For the text-containing cell, return its midpoint in (X, Y) coordinate format. 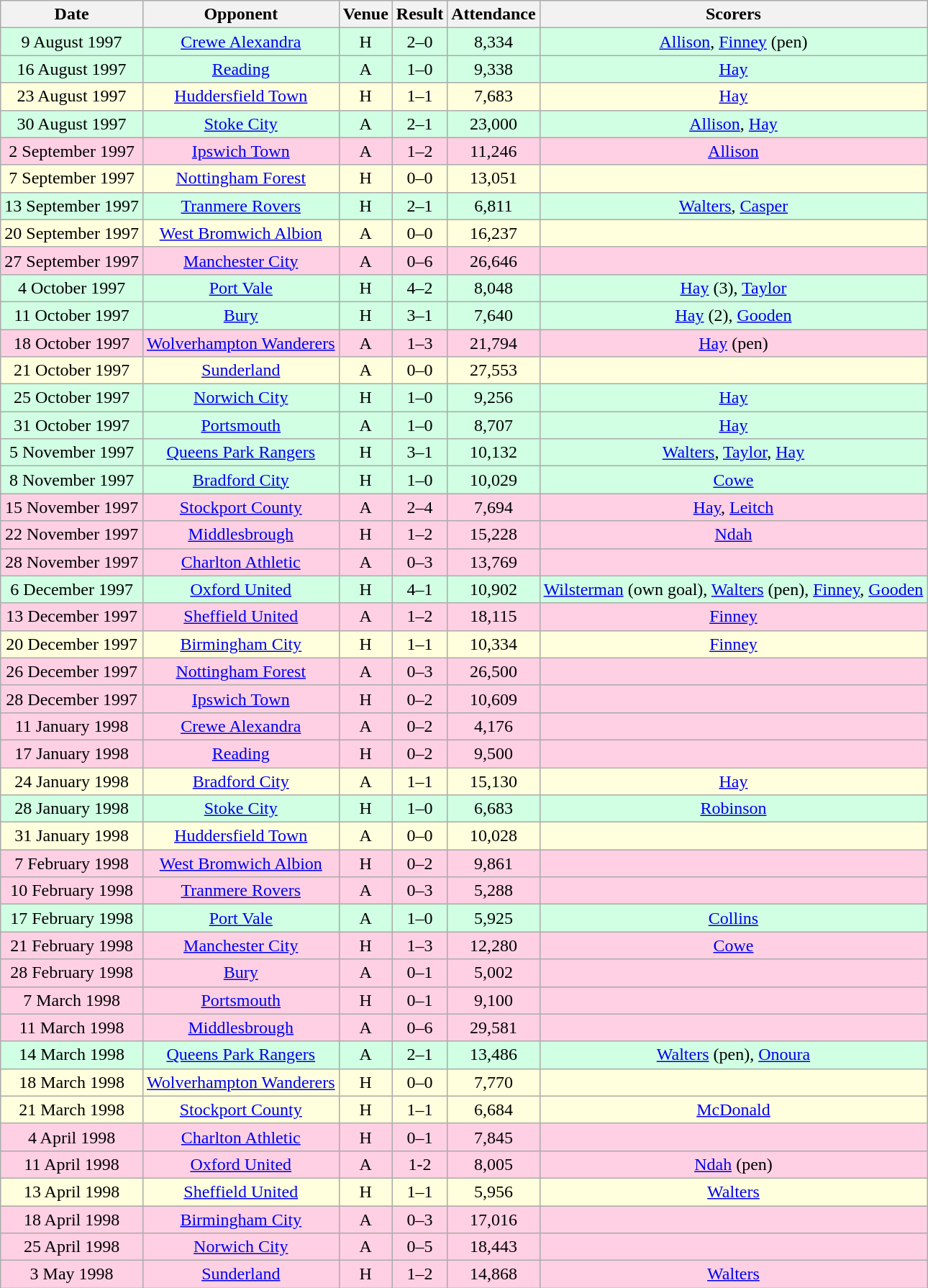
27 September 1997 (72, 260)
16,237 (493, 233)
Hay (pen) (734, 343)
5,288 (493, 891)
17,016 (493, 1220)
21 March 1998 (72, 1110)
9,256 (493, 398)
Allison, Finney (pen) (734, 42)
31 January 1998 (72, 836)
7,770 (493, 1082)
21 October 1997 (72, 371)
Hay (3), Taylor (734, 288)
18 April 1998 (72, 1220)
14,868 (493, 1274)
7,640 (493, 315)
2–4 (419, 507)
11 March 1998 (72, 1028)
21 February 1998 (72, 945)
22 November 1997 (72, 535)
11 April 1998 (72, 1164)
10,132 (493, 453)
23,000 (493, 124)
4 October 1997 (72, 288)
26,646 (493, 260)
6,811 (493, 206)
18 March 1998 (72, 1082)
28 December 1997 (72, 699)
28 January 1998 (72, 809)
4 April 1998 (72, 1137)
4,176 (493, 726)
25 April 1998 (72, 1247)
5,002 (493, 973)
1-2 (419, 1164)
23 August 1997 (72, 96)
18,443 (493, 1247)
Date (72, 14)
16 August 1997 (72, 69)
Allison, Hay (734, 124)
15,130 (493, 781)
10,334 (493, 644)
29,581 (493, 1028)
9,100 (493, 1000)
10 February 1998 (72, 891)
Ndah (pen) (734, 1164)
Opponent (240, 14)
Walters (pen), Onoura (734, 1055)
5,956 (493, 1192)
24 January 1998 (72, 781)
4–2 (419, 288)
6,683 (493, 809)
9,338 (493, 69)
Hay (2), Gooden (734, 315)
13,486 (493, 1055)
18 October 1997 (72, 343)
7 February 1998 (72, 863)
Collins (734, 918)
Hay, Leitch (734, 507)
28 November 1997 (72, 562)
25 October 1997 (72, 398)
7 September 1997 (72, 178)
8,707 (493, 425)
10,609 (493, 699)
9,500 (493, 753)
20 December 1997 (72, 644)
Walters, Casper (734, 206)
Walters, Taylor, Hay (734, 453)
17 February 1998 (72, 918)
13 April 1998 (72, 1192)
Attendance (493, 14)
18,115 (493, 617)
8,005 (493, 1164)
21,794 (493, 343)
Venue (365, 14)
5,925 (493, 918)
11 October 1997 (72, 315)
8 November 1997 (72, 480)
4–1 (419, 589)
13 September 1997 (72, 206)
31 October 1997 (72, 425)
26 December 1997 (72, 671)
13,051 (493, 178)
Result (419, 14)
7,845 (493, 1137)
10,902 (493, 589)
17 January 1998 (72, 753)
7,683 (493, 96)
8,334 (493, 42)
6,684 (493, 1110)
7,694 (493, 507)
13 December 1997 (72, 617)
3 May 1998 (72, 1274)
20 September 1997 (72, 233)
6 December 1997 (72, 589)
9 August 1997 (72, 42)
7 March 1998 (72, 1000)
13,769 (493, 562)
Ndah (734, 535)
15,228 (493, 535)
9,861 (493, 863)
2–0 (419, 42)
2 September 1997 (72, 151)
10,029 (493, 480)
Allison (734, 151)
10,028 (493, 836)
26,500 (493, 671)
Scorers (734, 14)
11 January 1998 (72, 726)
McDonald (734, 1110)
27,553 (493, 371)
Robinson (734, 809)
30 August 1997 (72, 124)
Wilsterman (own goal), Walters (pen), Finney, Gooden (734, 589)
14 March 1998 (72, 1055)
11,246 (493, 151)
12,280 (493, 945)
5 November 1997 (72, 453)
8,048 (493, 288)
28 February 1998 (72, 973)
15 November 1997 (72, 507)
0–5 (419, 1247)
